Capture the cell that displays the provided text and extract its (X, Y) central coordinate. 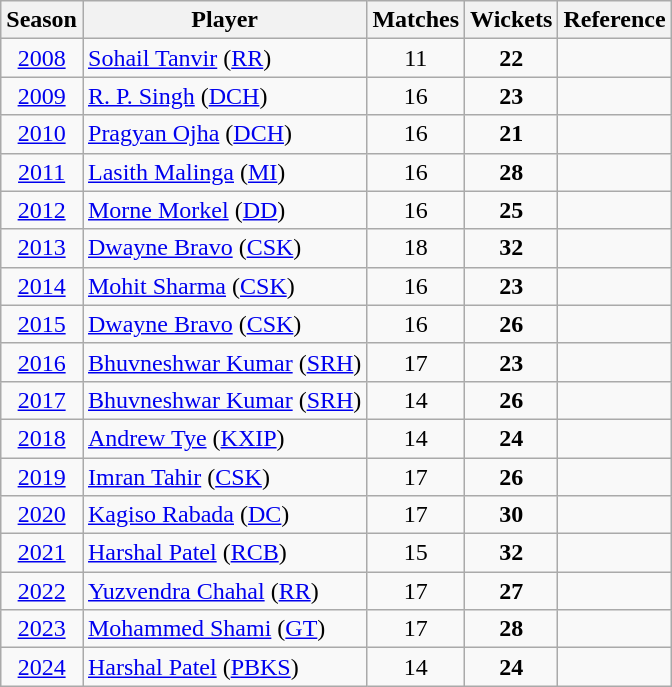
Lasith Malinga (MI) (224, 172)
Mohammed Shami (GT) (224, 629)
2008 (42, 58)
Reference (614, 20)
2012 (42, 210)
Mohit Sharma (CSK) (224, 286)
Kagiso Rabada (DC) (224, 515)
25 (512, 210)
2023 (42, 629)
15 (416, 553)
Andrew Tye (KXIP) (224, 438)
2013 (42, 248)
2020 (42, 515)
30 (512, 515)
2017 (42, 400)
2009 (42, 96)
21 (512, 134)
2015 (42, 324)
11 (416, 58)
Morne Morkel (DD) (224, 210)
Matches (416, 20)
Yuzvendra Chahal (RR) (224, 591)
2018 (42, 438)
Harshal Patel (PBKS) (224, 667)
Wickets (512, 20)
2022 (42, 591)
Player (224, 20)
22 (512, 58)
18 (416, 248)
2021 (42, 553)
Pragyan Ojha (DCH) (224, 134)
2010 (42, 134)
Imran Tahir (CSK) (224, 477)
Season (42, 20)
27 (512, 591)
Sohail Tanvir (RR) (224, 58)
2016 (42, 362)
Harshal Patel (RCB) (224, 553)
2014 (42, 286)
2024 (42, 667)
2011 (42, 172)
R. P. Singh (DCH) (224, 96)
2019 (42, 477)
